Identify which cell holds the provided text, then report its [X, Y] central coordinate. 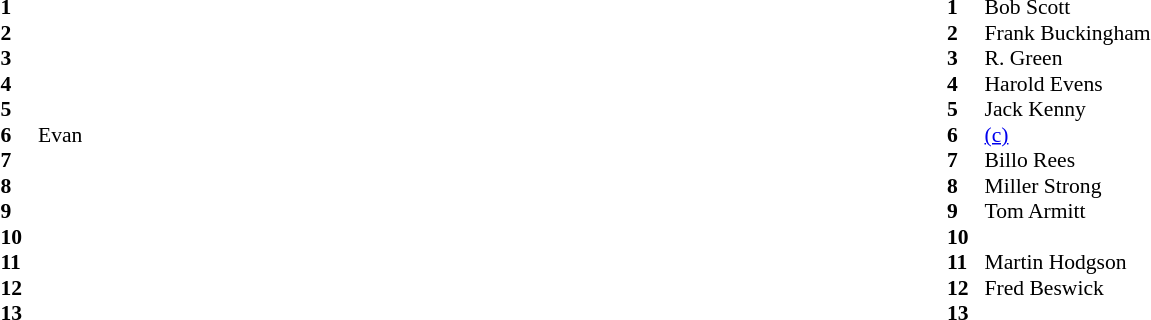
Frank Buckingham [1067, 33]
Tom Armitt [1067, 211]
Martin Hodgson [1067, 263]
Billo Rees [1067, 161]
Miller Strong [1067, 186]
Jack Kenny [1067, 109]
(c) [1067, 135]
Harold Evens [1067, 84]
Evan [60, 135]
Fred Beswick [1067, 288]
R. Green [1067, 59]
